Provide the [x, y] coordinate of the cell's center where the given text is located.  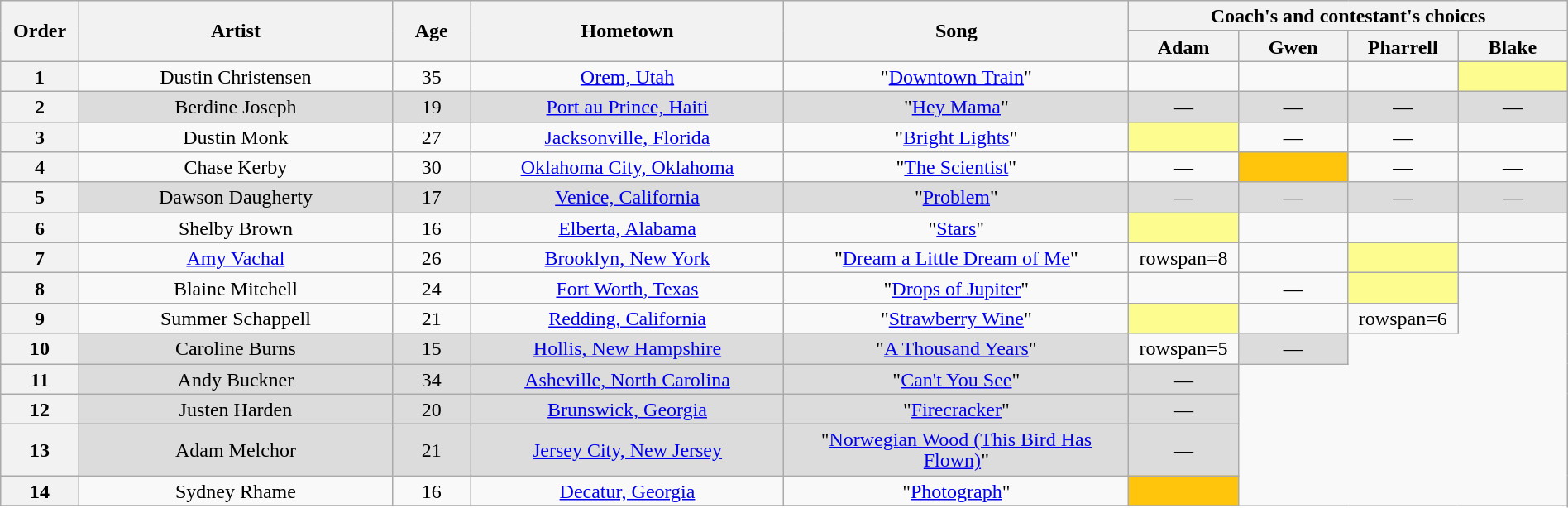
Age [432, 31]
Fort Worth, Texas [627, 288]
Orem, Utah [627, 76]
5 [40, 197]
Hometown [627, 31]
Adam Melchor [235, 450]
Blake [1513, 46]
"Norwegian Wood (This Bird Has Flown)" [956, 450]
2 [40, 106]
"Drops of Jupiter" [956, 288]
30 [432, 167]
3 [40, 137]
24 [432, 288]
26 [432, 258]
"Bright Lights" [956, 137]
Port au Prince, Haiti [627, 106]
Justen Harden [235, 409]
Venice, California [627, 197]
12 [40, 409]
Summer Schappell [235, 318]
"Problem" [956, 197]
Redding, California [627, 318]
Adam [1184, 46]
11 [40, 379]
Gwen [1293, 46]
rowspan=6 [1403, 318]
Jacksonville, Florida [627, 137]
35 [432, 76]
rowspan=8 [1184, 258]
Song [956, 31]
Shelby Brown [235, 228]
"Photograph" [956, 491]
Coach's and contestant's choices [1348, 17]
Dawson Daugherty [235, 197]
"The Scientist" [956, 167]
15 [432, 349]
19 [432, 106]
Caroline Burns [235, 349]
27 [432, 137]
Blaine Mitchell [235, 288]
20 [432, 409]
"Dream a Little Dream of Me" [956, 258]
Order [40, 31]
Artist [235, 31]
"A Thousand Years" [956, 349]
"Hey Mama" [956, 106]
1 [40, 76]
Jersey City, New Jersey [627, 450]
7 [40, 258]
Berdine Joseph [235, 106]
14 [40, 491]
"Can't You See" [956, 379]
Decatur, Georgia [627, 491]
Chase Kerby [235, 167]
17 [432, 197]
"Strawberry Wine" [956, 318]
Sydney Rhame [235, 491]
Oklahoma City, Oklahoma [627, 167]
Amy Vachal [235, 258]
Dustin Monk [235, 137]
"Stars" [956, 228]
Hollis, New Hampshire [627, 349]
Brunswick, Georgia [627, 409]
Asheville, North Carolina [627, 379]
"Firecracker" [956, 409]
Andy Buckner [235, 379]
Elberta, Alabama [627, 228]
34 [432, 379]
"Downtown Train" [956, 76]
Pharrell [1403, 46]
9 [40, 318]
Brooklyn, New York [627, 258]
6 [40, 228]
10 [40, 349]
13 [40, 450]
Dustin Christensen [235, 76]
8 [40, 288]
rowspan=5 [1184, 349]
4 [40, 167]
